Extract the (X, Y) coordinate from the center of the cell holding the provided text.  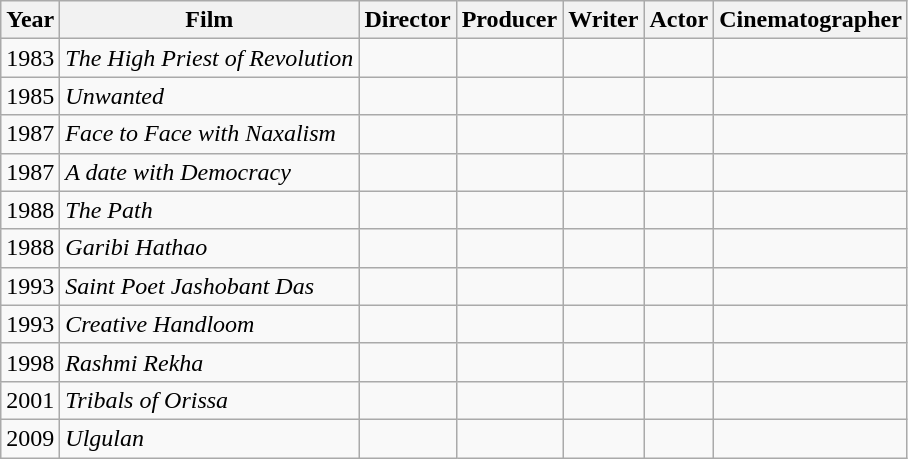
Tribals of Orissa (210, 400)
Year (30, 20)
Saint Poet Jashobant Das (210, 286)
Ulgulan (210, 438)
1985 (30, 96)
1983 (30, 58)
Garibi Hathao (210, 248)
Writer (604, 20)
2001 (30, 400)
Unwanted (210, 96)
Producer (510, 20)
Film (210, 20)
1998 (30, 362)
Creative Handloom (210, 324)
Rashmi Rekha (210, 362)
The Path (210, 210)
The High Priest of Revolution (210, 58)
Director (408, 20)
Actor (679, 20)
Cinematographer (811, 20)
Face to Face with Naxalism (210, 134)
A date with Democracy (210, 172)
2009 (30, 438)
